Locate the cell with the specified text and output its [x, y] center coordinate. 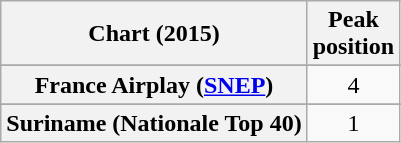
4 [353, 85]
1 [353, 123]
Suriname (Nationale Top 40) [154, 123]
France Airplay (SNEP) [154, 85]
Chart (2015) [154, 34]
Peakposition [353, 34]
